Find where the given text appears and provide that cell's center as (x, y) coordinate. 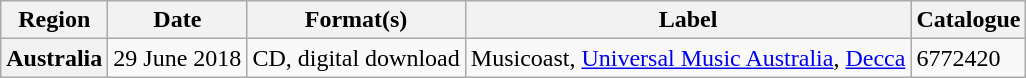
Musicoast, Universal Music Australia, Decca (688, 58)
Format(s) (356, 20)
Date (178, 20)
Label (688, 20)
Australia (54, 58)
6772420 (968, 58)
29 June 2018 (178, 58)
Catalogue (968, 20)
CD, digital download (356, 58)
Region (54, 20)
